Search for the cell housing the specified text and yield its (X, Y) center coordinate. 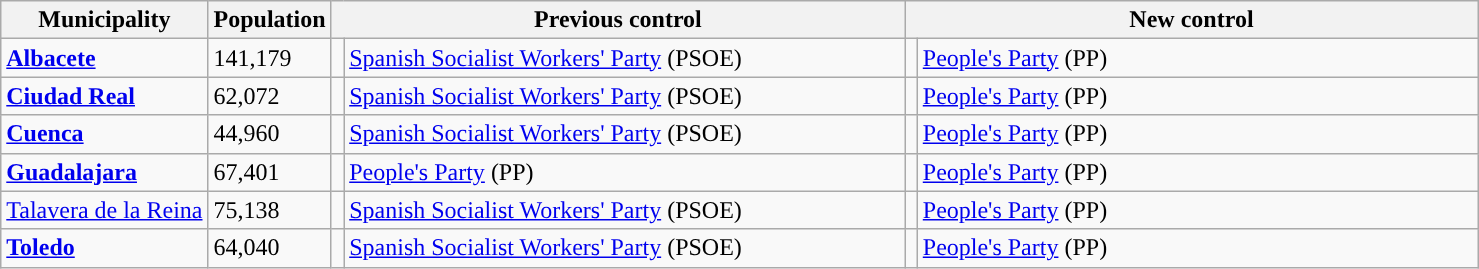
Albacete (104, 58)
Cuenca (104, 134)
64,040 (270, 248)
67,401 (270, 172)
New control (1192, 20)
62,072 (270, 96)
141,179 (270, 58)
75,138 (270, 210)
Municipality (104, 20)
Ciudad Real (104, 96)
Guadalajara (104, 172)
Population (270, 20)
Talavera de la Reina (104, 210)
Previous control (618, 20)
44,960 (270, 134)
Toledo (104, 248)
